Provide the [x, y] coordinate of the cell's center where the given text is located.  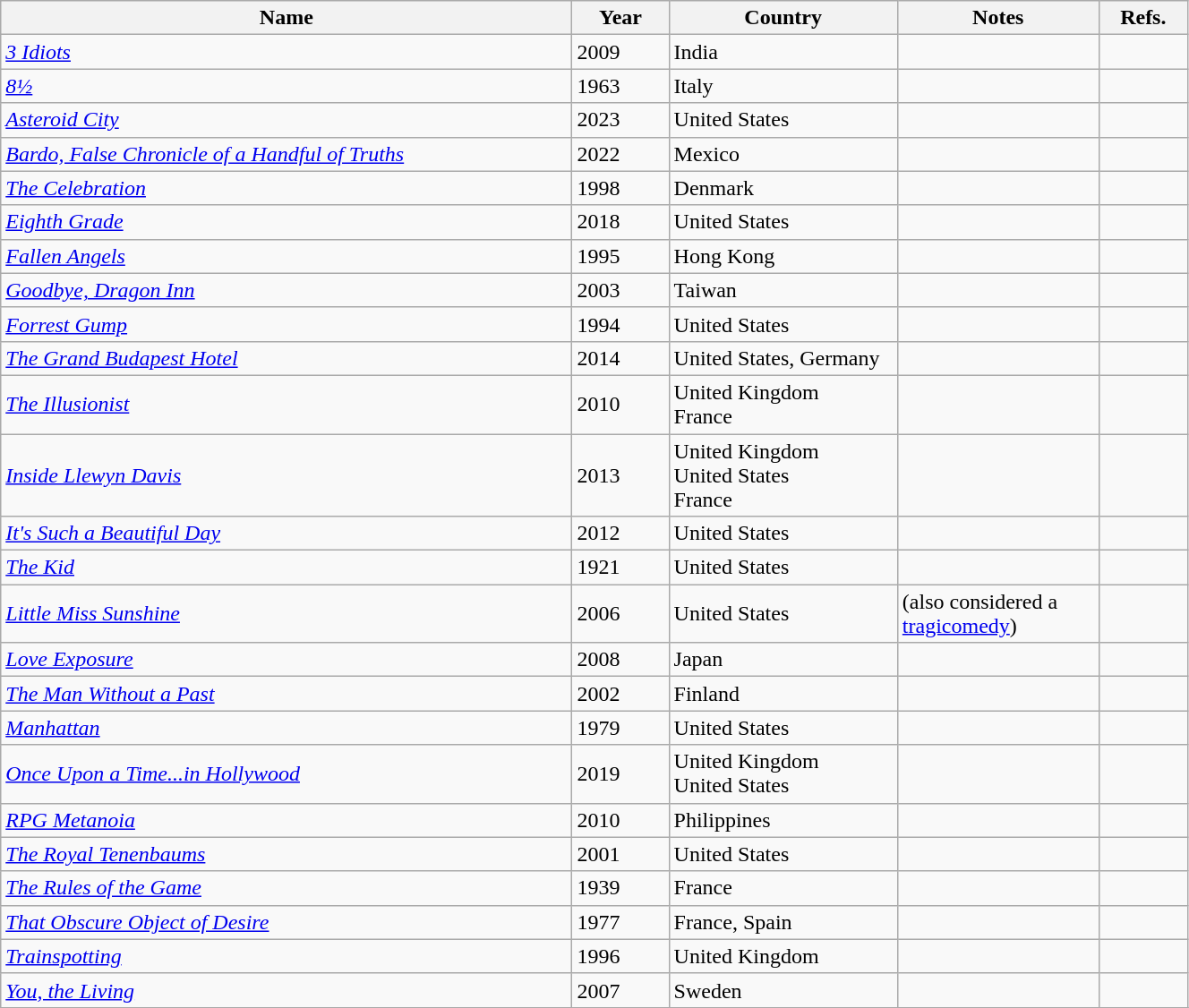
1939 [620, 888]
France, Spain [783, 922]
2014 [620, 358]
Italy [783, 86]
1996 [620, 956]
United KingdomUnited StatesFrance [783, 474]
Forrest Gump [287, 324]
Trainspotting [287, 956]
France [783, 888]
2018 [620, 222]
Fallen Angels [287, 256]
2022 [620, 154]
United Kingdom [783, 956]
Hong Kong [783, 256]
1977 [620, 922]
1963 [620, 86]
Bardo, False Chronicle of a Handful of Truths [287, 154]
United KingdomFrance [783, 405]
8½ [287, 86]
Notes [997, 18]
1998 [620, 188]
1994 [620, 324]
Inside Llewyn Davis [287, 474]
Denmark [783, 188]
Philippines [783, 820]
Mexico [783, 154]
2009 [620, 52]
Goodbye, Dragon Inn [287, 290]
2001 [620, 854]
Manhattan [287, 728]
RPG Metanoia [287, 820]
United States, Germany [783, 358]
Once Upon a Time...in Hollywood [287, 773]
2008 [620, 660]
Sweden [783, 990]
The Grand Budapest Hotel [287, 358]
Eighth Grade [287, 222]
The Royal Tenenbaums [287, 854]
Taiwan [783, 290]
The Celebration [287, 188]
3 Idiots [287, 52]
Country [783, 18]
You, the Living [287, 990]
Love Exposure [287, 660]
(also considered a tragicomedy) [997, 614]
Name [287, 18]
2007 [620, 990]
Little Miss Sunshine [287, 614]
That Obscure Object of Desire [287, 922]
The Rules of the Game [287, 888]
1995 [620, 256]
Refs. [1142, 18]
2006 [620, 614]
The Kid [287, 568]
It's Such a Beautiful Day [287, 534]
2002 [620, 694]
India [783, 52]
1979 [620, 728]
Japan [783, 660]
The Illusionist [287, 405]
2013 [620, 474]
The Man Without a Past [287, 694]
2019 [620, 773]
1921 [620, 568]
2003 [620, 290]
United KingdomUnited States [783, 773]
Asteroid City [287, 120]
2012 [620, 534]
2023 [620, 120]
Year [620, 18]
Finland [783, 694]
